From the cell containing the given text, extract its center point as (X, Y) coordinate. 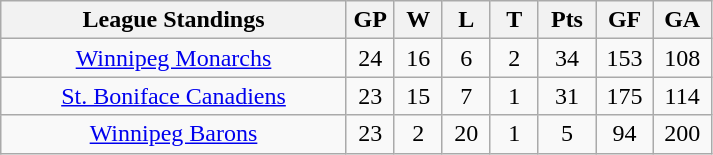
153 (625, 58)
20 (466, 134)
15 (418, 96)
Winnipeg Monarchs (174, 58)
St. Boniface Canadiens (174, 96)
94 (625, 134)
7 (466, 96)
31 (567, 96)
League Standings (174, 20)
175 (625, 96)
5 (567, 134)
114 (682, 96)
GF (625, 20)
Pts (567, 20)
16 (418, 58)
W (418, 20)
GP (370, 20)
T (514, 20)
34 (567, 58)
6 (466, 58)
GA (682, 20)
L (466, 20)
200 (682, 134)
108 (682, 58)
Winnipeg Barons (174, 134)
24 (370, 58)
